Return the [X, Y] coordinate for the center point of the cell that contains the specified text.  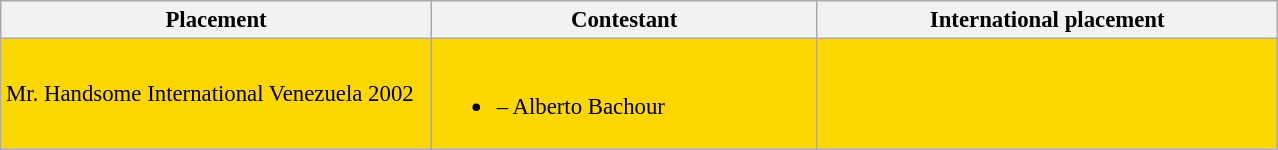
Mr. Handsome International Venezuela 2002 [216, 94]
Contestant [624, 20]
International placement [1048, 20]
– Alberto Bachour [624, 94]
Placement [216, 20]
